Capture the cell that displays the provided text and extract its (x, y) central coordinate. 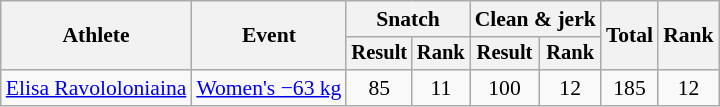
Clean & jerk (536, 19)
85 (379, 88)
185 (630, 88)
Event (268, 36)
Athlete (96, 36)
Snatch (408, 19)
11 (441, 88)
100 (505, 88)
Women's −63 kg (268, 88)
Total (630, 36)
Elisa Ravololoniaina (96, 88)
